Output the (X, Y) coordinate of the center of the cell containing the given text.  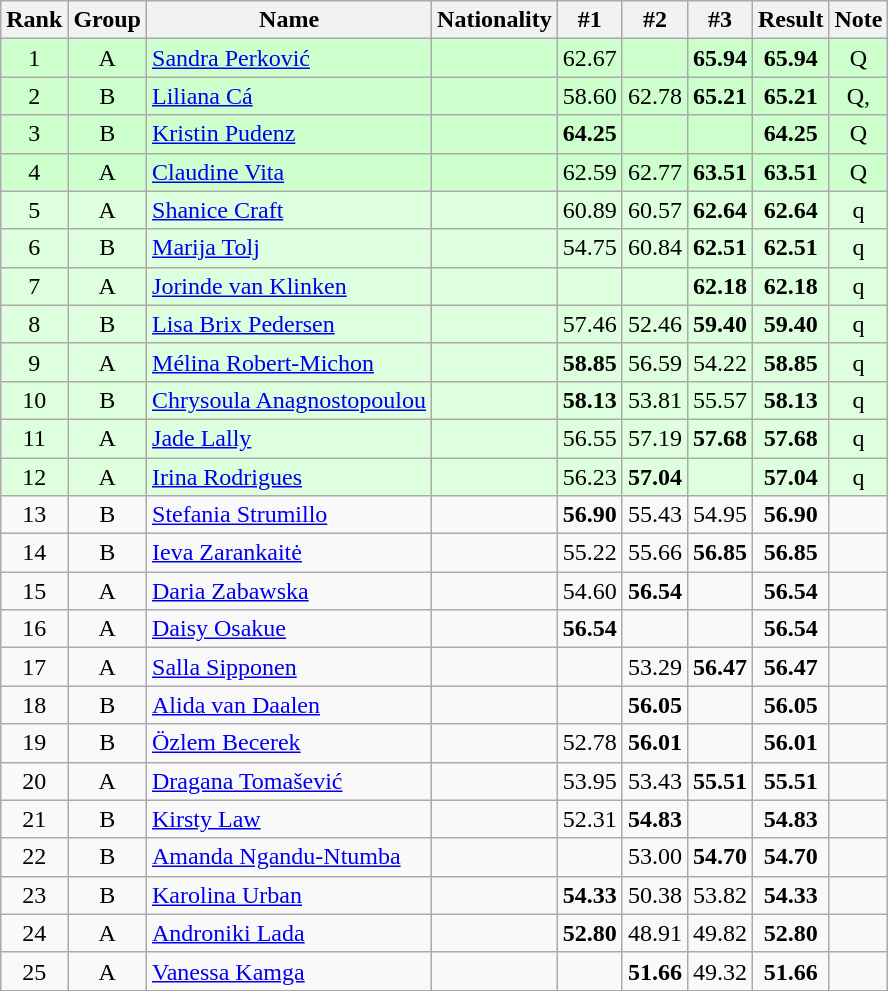
Amanda Ngandu-Ntumba (290, 857)
Özlem Becerek (290, 743)
Result (791, 20)
Salla Sipponen (290, 667)
56.23 (590, 477)
13 (34, 515)
56.59 (654, 362)
53.95 (590, 781)
19 (34, 743)
Daisy Osakue (290, 629)
22 (34, 857)
Liliana Cá (290, 96)
Ieva Zarankaitė (290, 553)
15 (34, 591)
48.91 (654, 933)
14 (34, 553)
62.77 (654, 172)
Nationality (495, 20)
12 (34, 477)
18 (34, 705)
Jorinde van Klinken (290, 286)
Note (858, 20)
62.78 (654, 96)
Mélina Robert-Michon (290, 362)
53.00 (654, 857)
Daria Zabawska (290, 591)
49.82 (720, 933)
60.57 (654, 210)
16 (34, 629)
52.31 (590, 819)
56.55 (590, 438)
50.38 (654, 895)
55.57 (720, 400)
52.46 (654, 324)
53.29 (654, 667)
55.66 (654, 553)
Q, (858, 96)
58.60 (590, 96)
Rank (34, 20)
55.43 (654, 515)
25 (34, 971)
Kirsty Law (290, 819)
Name (290, 20)
Claudine Vita (290, 172)
Stefania Strumillo (290, 515)
Group (108, 20)
54.95 (720, 515)
20 (34, 781)
#2 (654, 20)
Lisa Brix Pedersen (290, 324)
55.22 (590, 553)
54.22 (720, 362)
7 (34, 286)
53.43 (654, 781)
57.46 (590, 324)
4 (34, 172)
Marija Tolj (290, 248)
#3 (720, 20)
2 (34, 96)
52.78 (590, 743)
Alida van Daalen (290, 705)
Irina Rodrigues (290, 477)
Kristin Pudenz (290, 134)
54.60 (590, 591)
Chrysoula Anagnostopoulou (290, 400)
3 (34, 134)
54.75 (590, 248)
62.59 (590, 172)
11 (34, 438)
Jade Lally (290, 438)
53.81 (654, 400)
5 (34, 210)
Sandra Perković (290, 58)
10 (34, 400)
17 (34, 667)
1 (34, 58)
24 (34, 933)
#1 (590, 20)
Dragana Tomašević (290, 781)
62.67 (590, 58)
60.89 (590, 210)
60.84 (654, 248)
21 (34, 819)
6 (34, 248)
9 (34, 362)
57.19 (654, 438)
8 (34, 324)
Androniki Lada (290, 933)
23 (34, 895)
Shanice Craft (290, 210)
53.82 (720, 895)
Vanessa Kamga (290, 971)
Karolina Urban (290, 895)
49.32 (720, 971)
